For the text-containing cell, return its midpoint in [x, y] coordinate format. 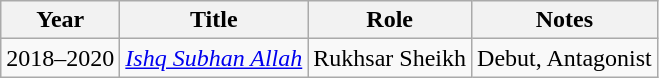
Role [390, 20]
Notes [565, 20]
Title [214, 20]
Ishq Subhan Allah [214, 58]
Rukhsar Sheikh [390, 58]
Year [60, 20]
2018–2020 [60, 58]
Debut, Antagonist [565, 58]
